From the cell containing the given text, extract its center point as (X, Y) coordinate. 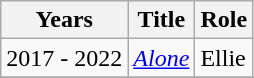
Ellie (224, 58)
Alone (162, 58)
2017 - 2022 (64, 58)
Years (64, 20)
Role (224, 20)
Title (162, 20)
